Output the [X, Y] coordinate of the center of the cell containing the given text.  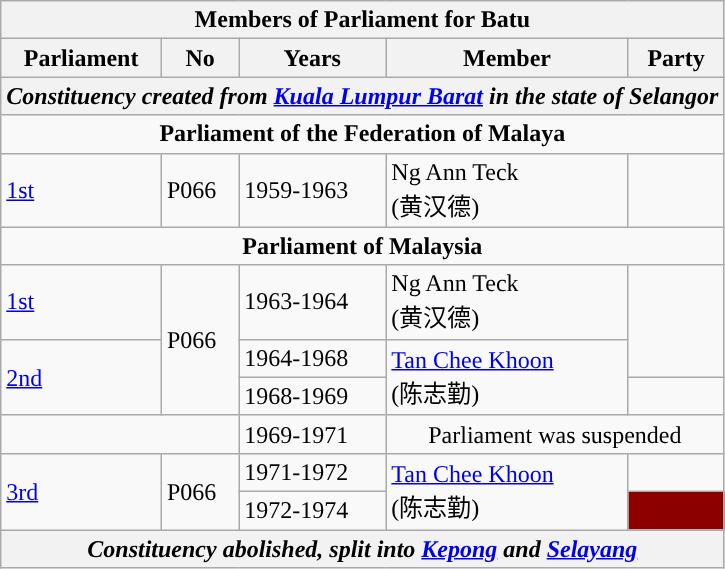
3rd [82, 491]
2nd [82, 377]
Parliament of Malaysia [362, 246]
Members of Parliament for Batu [362, 20]
1972-1974 [312, 510]
1968-1969 [312, 396]
Parliament was suspended [555, 434]
1959-1963 [312, 190]
Constituency created from Kuala Lumpur Barat in the state of Selangor [362, 96]
Member [507, 58]
1971-1972 [312, 472]
Years [312, 58]
1963-1964 [312, 302]
Parliament of the Federation of Malaya [362, 134]
Parliament [82, 58]
Constituency abolished, split into Kepong and Selayang [362, 549]
No [200, 58]
Party [676, 58]
1964-1968 [312, 358]
1969-1971 [312, 434]
